Locate the cell with the specified text and output its [X, Y] center coordinate. 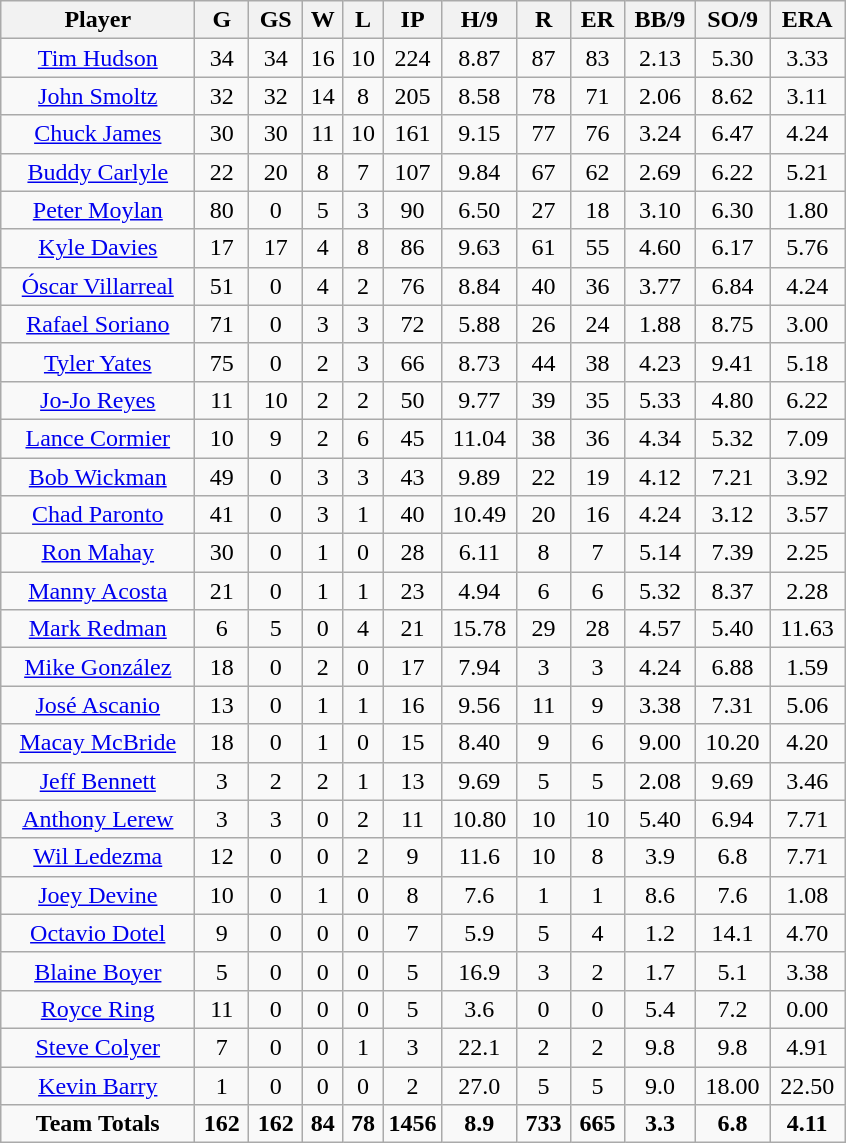
GS [276, 20]
6.94 [732, 819]
IP [412, 20]
6.11 [480, 553]
4.23 [660, 362]
2.13 [660, 58]
Wil Ledezma [98, 857]
8.6 [660, 895]
26 [544, 324]
5.9 [480, 933]
4.80 [732, 400]
7.39 [732, 553]
3.77 [660, 286]
7.09 [808, 438]
4.91 [808, 1047]
SO/9 [732, 20]
50 [412, 400]
83 [598, 58]
224 [412, 58]
3.10 [660, 210]
90 [412, 210]
29 [544, 629]
2.69 [660, 172]
5.18 [808, 362]
3.46 [808, 781]
4.57 [660, 629]
3.9 [660, 857]
L [363, 20]
665 [598, 1124]
Player [98, 20]
733 [544, 1124]
3.92 [808, 477]
7.94 [480, 667]
5.4 [660, 1009]
Lance Cormier [98, 438]
15.78 [480, 629]
Blaine Boyer [98, 971]
84 [323, 1124]
27.0 [480, 1085]
G [222, 20]
Jeff Bennett [98, 781]
ER [598, 20]
8.40 [480, 743]
Kevin Barry [98, 1085]
5.88 [480, 324]
Bob Wickman [98, 477]
José Ascanio [98, 705]
John Smoltz [98, 96]
55 [598, 248]
5.33 [660, 400]
1456 [412, 1124]
62 [598, 172]
6.84 [732, 286]
Manny Acosta [98, 591]
Octavio Dotel [98, 933]
8.62 [732, 96]
24 [598, 324]
4.70 [808, 933]
107 [412, 172]
Chuck James [98, 134]
8.87 [480, 58]
H/9 [480, 20]
14 [323, 96]
R [544, 20]
51 [222, 286]
45 [412, 438]
75 [222, 362]
5.76 [808, 248]
Ron Mahay [98, 553]
23 [412, 591]
8.84 [480, 286]
6.30 [732, 210]
8.58 [480, 96]
9.56 [480, 705]
Tim Hudson [98, 58]
5.14 [660, 553]
1.59 [808, 667]
1.2 [660, 933]
8.9 [480, 1124]
Mike González [98, 667]
3.12 [732, 515]
44 [544, 362]
67 [544, 172]
11.63 [808, 629]
Royce Ring [98, 1009]
Óscar Villarreal [98, 286]
8.37 [732, 591]
4.12 [660, 477]
22.1 [480, 1047]
2.28 [808, 591]
6.47 [732, 134]
8.73 [480, 362]
Jo-Jo Reyes [98, 400]
77 [544, 134]
9.41 [732, 362]
Steve Colyer [98, 1047]
5.21 [808, 172]
7.2 [732, 1009]
9.00 [660, 743]
5.06 [808, 705]
161 [412, 134]
3.57 [808, 515]
Peter Moylan [98, 210]
3.00 [808, 324]
Joey Devine [98, 895]
22.50 [808, 1085]
43 [412, 477]
10.80 [480, 819]
3.6 [480, 1009]
86 [412, 248]
Anthony Lerew [98, 819]
9.15 [480, 134]
18.00 [732, 1085]
205 [412, 96]
72 [412, 324]
2.25 [808, 553]
7.31 [732, 705]
19 [598, 477]
BB/9 [660, 20]
1.08 [808, 895]
9.77 [480, 400]
3.11 [808, 96]
ERA [808, 20]
4.20 [808, 743]
2.06 [660, 96]
4.11 [808, 1124]
1.7 [660, 971]
61 [544, 248]
39 [544, 400]
1.80 [808, 210]
49 [222, 477]
Rafael Soriano [98, 324]
Buddy Carlyle [98, 172]
10.49 [480, 515]
3.3 [660, 1124]
Team Totals [98, 1124]
2.08 [660, 781]
15 [412, 743]
7.21 [732, 477]
11.6 [480, 857]
3.33 [808, 58]
8.75 [732, 324]
9.84 [480, 172]
4.60 [660, 248]
3.24 [660, 134]
9.0 [660, 1085]
Tyler Yates [98, 362]
6.17 [732, 248]
14.1 [732, 933]
6.88 [732, 667]
Kyle Davies [98, 248]
10.20 [732, 743]
Macay McBride [98, 743]
5.1 [732, 971]
41 [222, 515]
4.34 [660, 438]
5.30 [732, 58]
12 [222, 857]
9.63 [480, 248]
11.04 [480, 438]
9.89 [480, 477]
W [323, 20]
80 [222, 210]
87 [544, 58]
0.00 [808, 1009]
27 [544, 210]
16.9 [480, 971]
1.88 [660, 324]
Mark Redman [98, 629]
35 [598, 400]
4.94 [480, 591]
66 [412, 362]
6.50 [480, 210]
Chad Paronto [98, 515]
